Provide the (X, Y) coordinate of the cell's center where the given text is located.  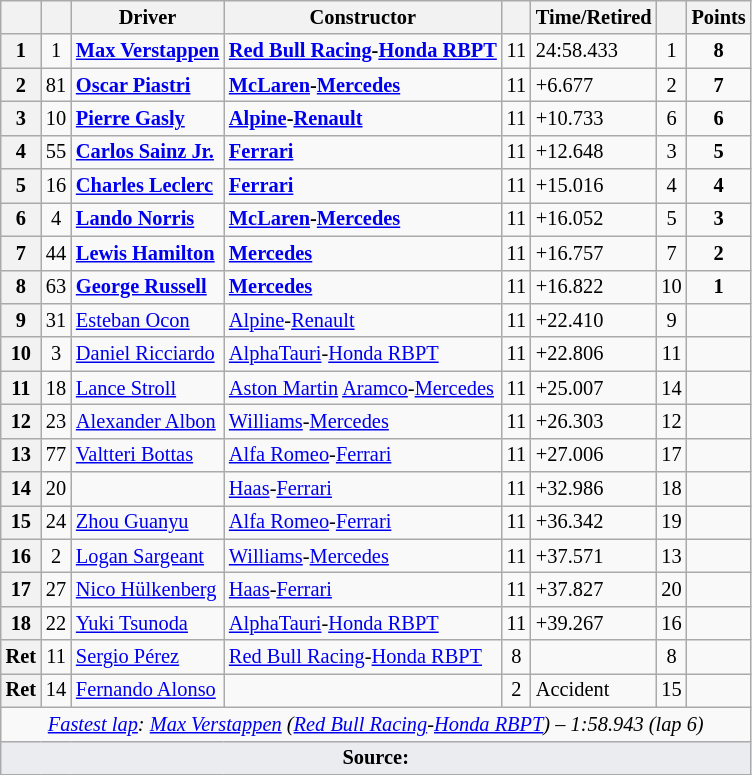
+37.827 (594, 589)
Esteban Ocon (148, 320)
+39.267 (594, 623)
Zhou Guanyu (148, 522)
Aston Martin Aramco-Mercedes (363, 388)
Sergio Pérez (148, 657)
+12.648 (594, 152)
+16.052 (594, 219)
Constructor (363, 17)
+37.571 (594, 556)
Max Verstappen (148, 51)
+25.007 (594, 388)
+27.006 (594, 455)
+36.342 (594, 522)
Fernando Alonso (148, 690)
Accident (594, 690)
Oscar Piastri (148, 85)
+15.016 (594, 186)
55 (56, 152)
Driver (148, 17)
Charles Leclerc (148, 186)
Lando Norris (148, 219)
+16.822 (594, 287)
27 (56, 589)
24:58.433 (594, 51)
+22.806 (594, 354)
+6.677 (594, 85)
Time/Retired (594, 17)
Lance Stroll (148, 388)
Source: (376, 758)
+32.986 (594, 489)
81 (56, 85)
63 (56, 287)
Pierre Gasly (148, 118)
Lewis Hamilton (148, 253)
24 (56, 522)
+10.733 (594, 118)
Daniel Ricciardo (148, 354)
Fastest lap: Max Verstappen (Red Bull Racing-Honda RBPT) – 1:58.943 (lap 6) (376, 724)
+26.303 (594, 421)
44 (56, 253)
Yuki Tsunoda (148, 623)
Carlos Sainz Jr. (148, 152)
23 (56, 421)
31 (56, 320)
Alexander Albon (148, 421)
Nico Hülkenberg (148, 589)
Points (719, 17)
22 (56, 623)
+16.757 (594, 253)
Logan Sargeant (148, 556)
77 (56, 455)
George Russell (148, 287)
Valtteri Bottas (148, 455)
19 (672, 522)
+22.410 (594, 320)
